Locate the cell with the specified text and output its [X, Y] center coordinate. 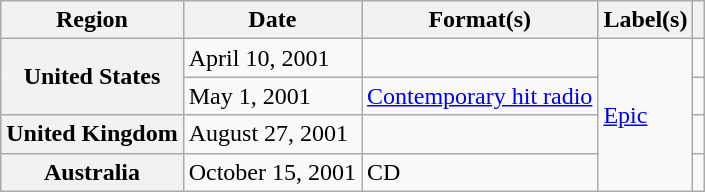
May 1, 2001 [272, 96]
August 27, 2001 [272, 134]
October 15, 2001 [272, 172]
Format(s) [480, 20]
Label(s) [646, 20]
Region [92, 20]
Contemporary hit radio [480, 96]
Australia [92, 172]
April 10, 2001 [272, 58]
Epic [646, 115]
CD [480, 172]
United States [92, 77]
Date [272, 20]
United Kingdom [92, 134]
